Determine the (X, Y) coordinate at the center of the cell enclosing the given text.  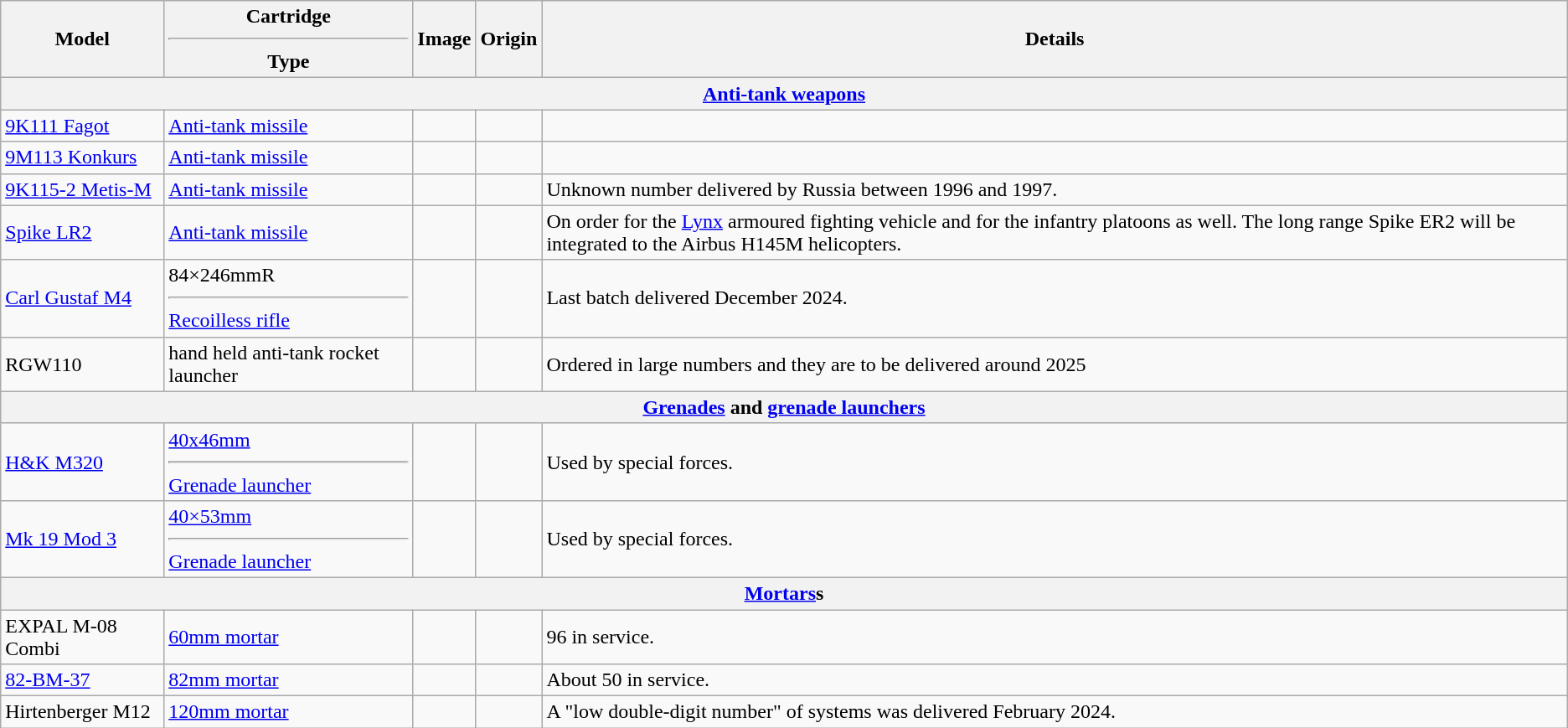
40x46mmGrenade launcher (288, 462)
EXPAL M-08 Combi (82, 637)
Unknown number delivered by Russia between 1996 and 1997. (1055, 189)
RGW110 (82, 364)
Ordered in large numbers and they are to be delivered around 2025 (1055, 364)
Anti-tank weapons (784, 94)
H&K M320 (82, 462)
9K111 Fagot (82, 126)
Hirtenberger M12 (82, 712)
About 50 in service. (1055, 680)
Image (444, 39)
120mm mortar (288, 712)
82mm mortar (288, 680)
Model (82, 39)
40×53mmGrenade launcher (288, 539)
9M113 Konkurs (82, 157)
Carl Gustaf M4 (82, 298)
CartridgeType (288, 39)
Mortarss (784, 593)
9K115-2 Metis-M (82, 189)
Grenades and grenade launchers (784, 407)
82-BM-37 (82, 680)
Origin (509, 39)
Mk 19 Mod 3 (82, 539)
hand held anti-tank rocket launcher (288, 364)
Last batch delivered December 2024. (1055, 298)
84×246mmR Recoilless rifle (288, 298)
A "low double-digit number" of systems was delivered February 2024. (1055, 712)
96 in service. (1055, 637)
Spike LR2 (82, 233)
Details (1055, 39)
60mm mortar (288, 637)
